Pinpoint the cell where the given text exists, returning its [X, Y] midpoint coordinate. 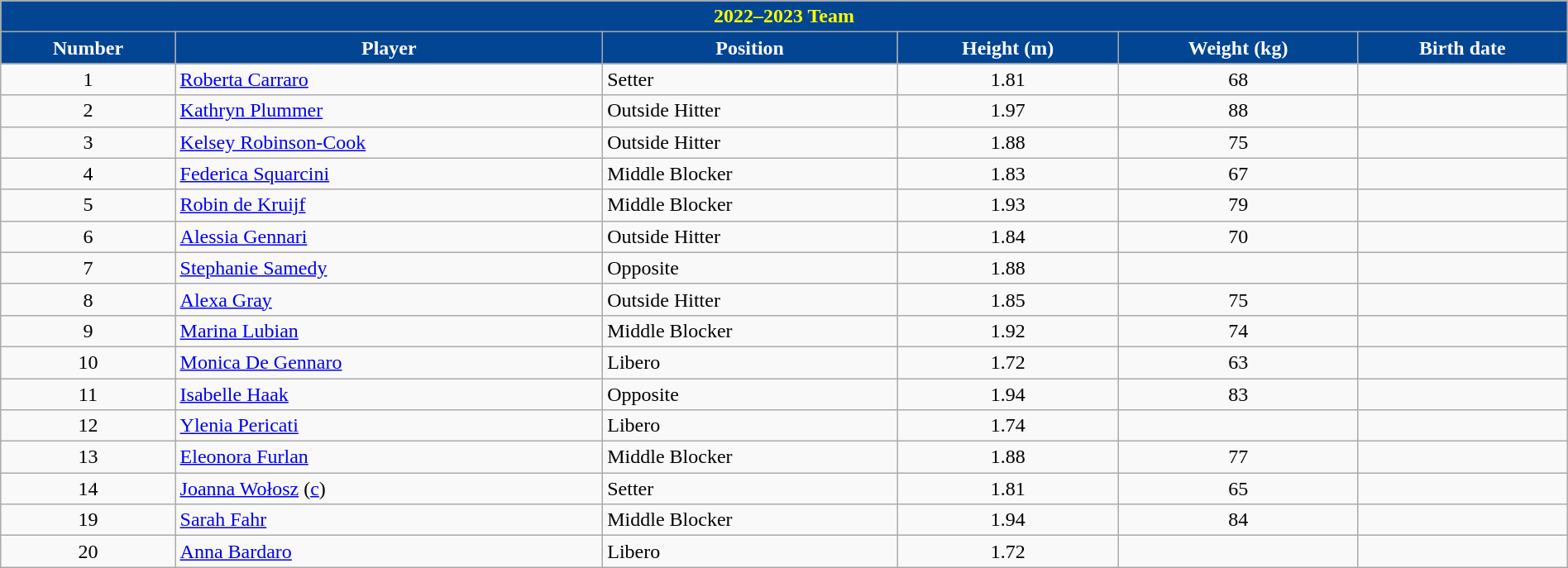
1.97 [1008, 111]
Kathryn Plummer [389, 111]
74 [1239, 331]
14 [88, 489]
63 [1239, 362]
Federica Squarcini [389, 174]
Alexa Gray [389, 299]
Number [88, 48]
Weight (kg) [1239, 48]
Player [389, 48]
13 [88, 457]
19 [88, 520]
Roberta Carraro [389, 79]
1.93 [1008, 205]
84 [1239, 520]
67 [1239, 174]
79 [1239, 205]
1 [88, 79]
11 [88, 394]
65 [1239, 489]
1.74 [1008, 426]
2022–2023 Team [784, 17]
Monica De Gennaro [389, 362]
Kelsey Robinson-Cook [389, 142]
Height (m) [1008, 48]
6 [88, 236]
Ylenia Pericati [389, 426]
4 [88, 174]
Position [750, 48]
20 [88, 551]
1.85 [1008, 299]
70 [1239, 236]
9 [88, 331]
Stephanie Samedy [389, 268]
Anna Bardaro [389, 551]
2 [88, 111]
5 [88, 205]
Isabelle Haak [389, 394]
68 [1239, 79]
Sarah Fahr [389, 520]
3 [88, 142]
1.92 [1008, 331]
88 [1239, 111]
12 [88, 426]
Alessia Gennari [389, 236]
1.84 [1008, 236]
10 [88, 362]
Birth date [1463, 48]
Robin de Kruijf [389, 205]
8 [88, 299]
83 [1239, 394]
77 [1239, 457]
Eleonora Furlan [389, 457]
7 [88, 268]
Marina Lubian [389, 331]
1.83 [1008, 174]
Joanna Wołosz (c) [389, 489]
